Locate the cell with the specified text and output its (x, y) center coordinate. 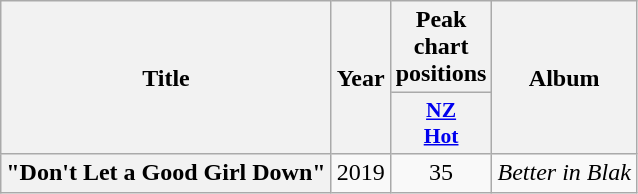
2019 (360, 173)
Title (166, 78)
"Don't Let a Good Girl Down" (166, 173)
NZHot (441, 124)
Better in Blak (564, 173)
Peak chart positions (441, 47)
35 (441, 173)
Album (564, 78)
Year (360, 78)
